Detect which cell encompasses the target text, then output its (X, Y) center coordinate. 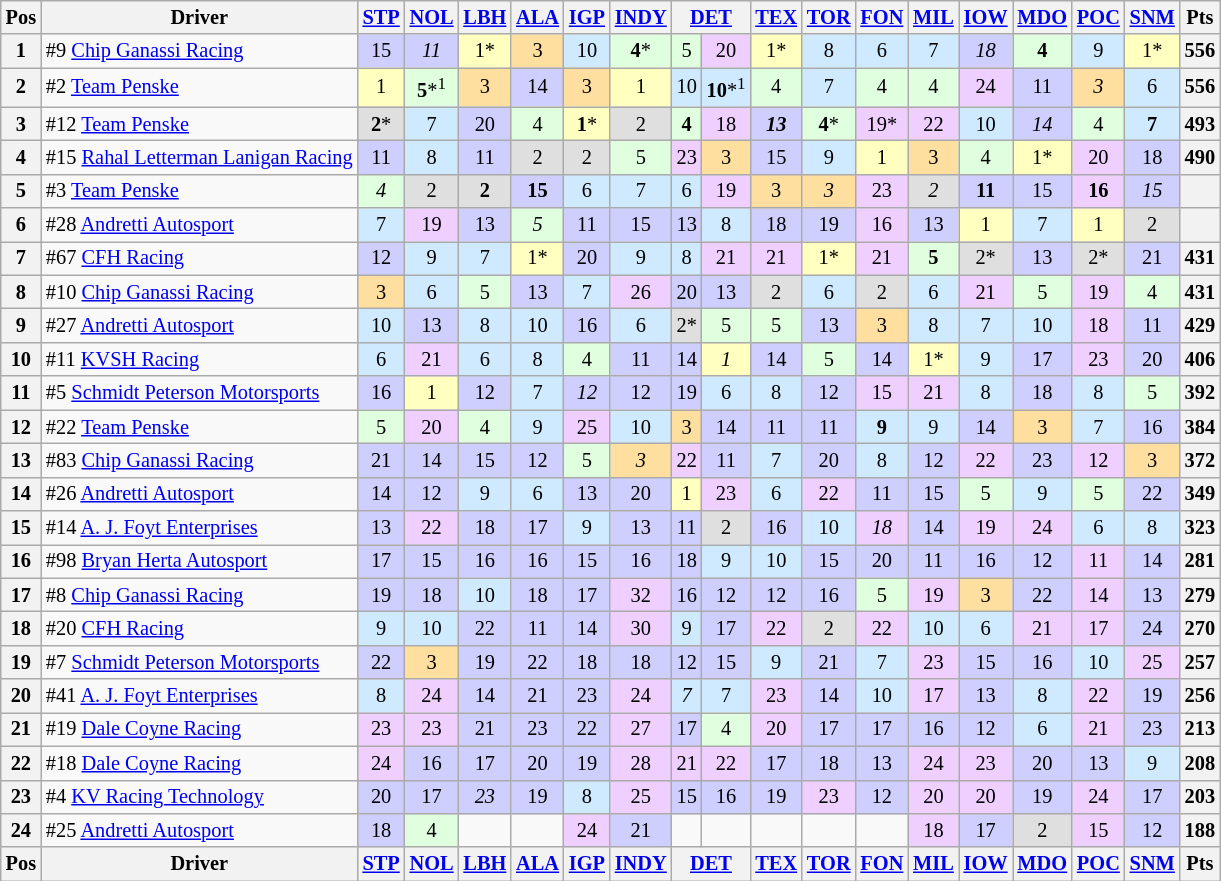
30 (641, 628)
#9 Chip Ganassi Racing (200, 51)
32 (641, 595)
#11 KVSH Racing (200, 359)
281 (1200, 561)
493 (1200, 124)
#41 A. J. Foyt Enterprises (200, 696)
27 (641, 729)
#26 Andretti Autosport (200, 494)
#98 Bryan Herta Autosport (200, 561)
#3 Team Penske (200, 191)
257 (1200, 662)
#19 Dale Coyne Racing (200, 729)
#8 Chip Ganassi Racing (200, 595)
19* (882, 124)
#12 Team Penske (200, 124)
323 (1200, 527)
279 (1200, 595)
26 (641, 292)
349 (1200, 494)
#14 A. J. Foyt Enterprises (200, 527)
203 (1200, 797)
5*1 (432, 88)
#27 Andretti Autosport (200, 326)
#22 Team Penske (200, 427)
208 (1200, 763)
#2 Team Penske (200, 88)
28 (641, 763)
490 (1200, 157)
#15 Rahal Letterman Lanigan Racing (200, 157)
188 (1200, 830)
#83 Chip Ganassi Racing (200, 460)
372 (1200, 460)
213 (1200, 729)
#18 Dale Coyne Racing (200, 763)
406 (1200, 359)
256 (1200, 696)
#10 Chip Ganassi Racing (200, 292)
#25 Andretti Autosport (200, 830)
429 (1200, 326)
#4 KV Racing Technology (200, 797)
10*1 (726, 88)
#5 Schmidt Peterson Motorsports (200, 393)
#20 CFH Racing (200, 628)
384 (1200, 427)
#7 Schmidt Peterson Motorsports (200, 662)
#67 CFH Racing (200, 258)
392 (1200, 393)
270 (1200, 628)
#28 Andretti Autosport (200, 225)
